For the text-containing cell, return its midpoint in (X, Y) coordinate format. 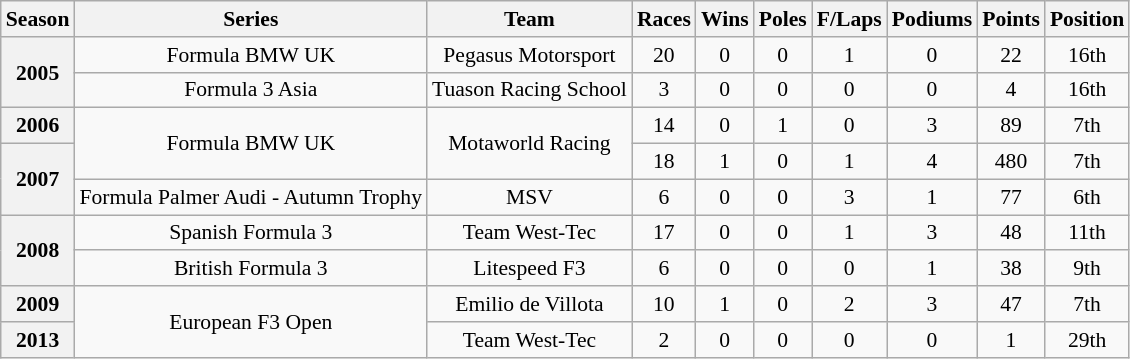
Wins (725, 19)
18 (664, 162)
Formula 3 Asia (250, 90)
Team (530, 19)
48 (1011, 233)
22 (1011, 55)
77 (1011, 197)
2006 (38, 126)
2009 (38, 304)
Emilio de Villota (530, 304)
14 (664, 126)
Season (38, 19)
47 (1011, 304)
Motaworld Racing (530, 144)
2005 (38, 72)
Points (1011, 19)
17 (664, 233)
MSV (530, 197)
Spanish Formula 3 (250, 233)
480 (1011, 162)
Formula Palmer Audi - Autumn Trophy (250, 197)
Tuason Racing School (530, 90)
20 (664, 55)
European F3 Open (250, 322)
Podiums (932, 19)
11th (1087, 233)
2007 (38, 180)
Litespeed F3 (530, 269)
89 (1011, 126)
Races (664, 19)
10 (664, 304)
Poles (783, 19)
Pegasus Motorsport (530, 55)
2008 (38, 250)
6th (1087, 197)
Series (250, 19)
9th (1087, 269)
Position (1087, 19)
F/Laps (850, 19)
29th (1087, 340)
38 (1011, 269)
2013 (38, 340)
British Formula 3 (250, 269)
